Pinpoint the cell where the given text exists, returning its [x, y] midpoint coordinate. 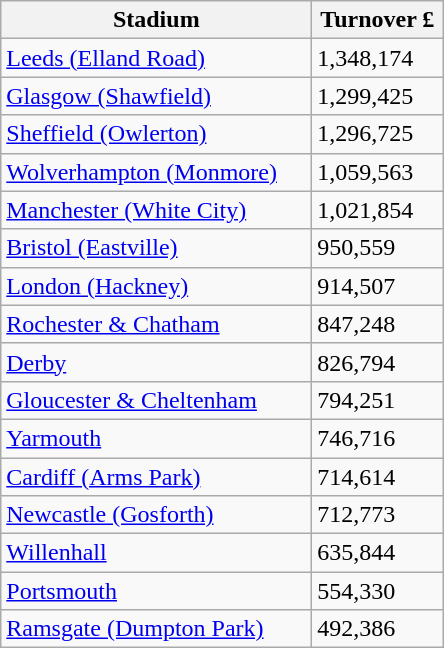
712,773 [378, 515]
847,248 [378, 324]
Derby [156, 362]
914,507 [378, 286]
1,021,854 [378, 210]
714,614 [378, 477]
Stadium [156, 20]
Leeds (Elland Road) [156, 58]
Yarmouth [156, 438]
492,386 [378, 629]
London (Hackney) [156, 286]
Manchester (White City) [156, 210]
Portsmouth [156, 591]
Rochester & Chatham [156, 324]
950,559 [378, 248]
Bristol (Eastville) [156, 248]
Turnover £ [378, 20]
Cardiff (Arms Park) [156, 477]
1,059,563 [378, 172]
Glasgow (Shawfield) [156, 96]
Newcastle (Gosforth) [156, 515]
Willenhall [156, 553]
826,794 [378, 362]
1,296,725 [378, 134]
Wolverhampton (Monmore) [156, 172]
746,716 [378, 438]
Sheffield (Owlerton) [156, 134]
635,844 [378, 553]
794,251 [378, 400]
1,348,174 [378, 58]
554,330 [378, 591]
1,299,425 [378, 96]
Ramsgate (Dumpton Park) [156, 629]
Gloucester & Cheltenham [156, 400]
